Provide the (x, y) coordinate of the cell's center where the given text is located.  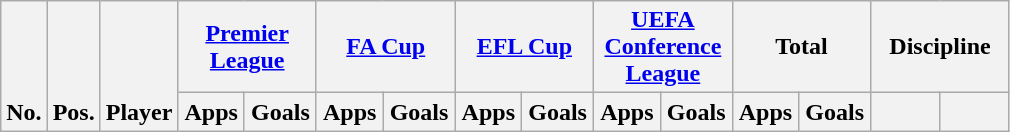
Discipline (940, 47)
Total (802, 47)
No. (24, 66)
EFL Cup (524, 47)
Player (139, 66)
UEFA Conference League (664, 47)
FA Cup (386, 47)
Premier League (248, 47)
Pos. (74, 66)
